Detect which cell encompasses the target text, then output its [X, Y] center coordinate. 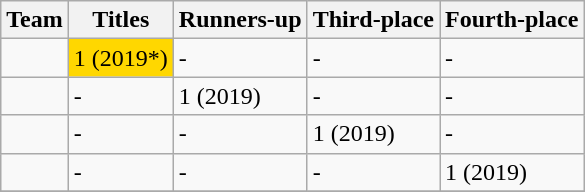
Fourth-place [512, 20]
Third-place [373, 20]
Titles [120, 20]
Team [35, 20]
1 (2019*) [120, 58]
Runners-up [240, 20]
